Provide the (X, Y) coordinate of the cell's center where the given text is located.  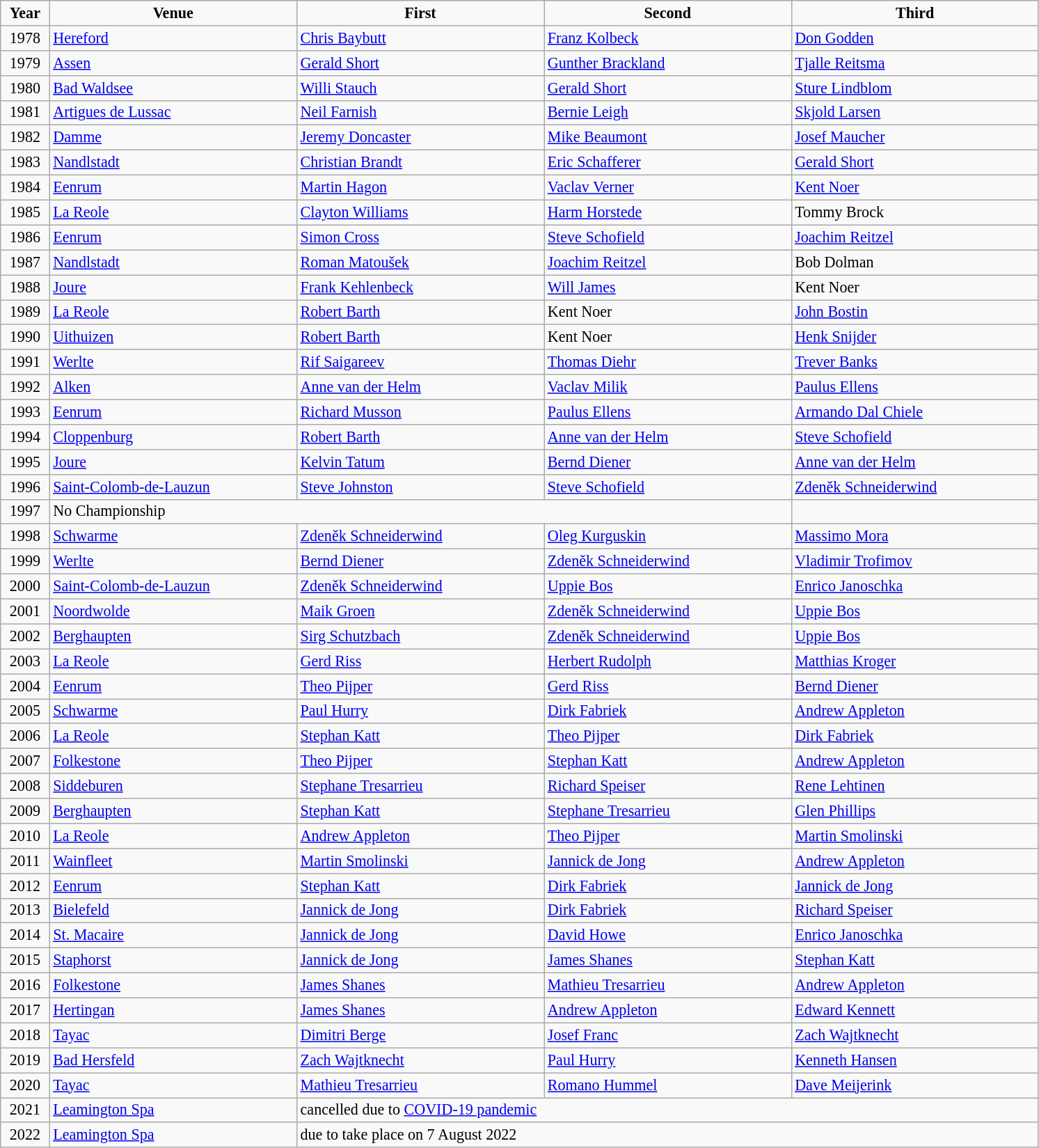
1998 (25, 537)
Harm Horstede (668, 212)
2008 (25, 786)
Will James (668, 287)
John Bostin (914, 312)
Vaclav Milik (668, 387)
Roman Matoušek (420, 262)
2018 (25, 1035)
Dimitri Berge (420, 1035)
Chris Baybutt (420, 38)
Sture Lindblom (914, 88)
Third (914, 13)
Rene Lehtinen (914, 786)
First (420, 13)
1986 (25, 237)
1981 (25, 113)
Clayton Williams (420, 212)
1996 (25, 487)
Venue (173, 13)
Kenneth Hansen (914, 1060)
Herbert Rudolph (668, 661)
2010 (25, 835)
1999 (25, 561)
2017 (25, 1010)
1993 (25, 411)
Bad Waldsee (173, 88)
Bad Hersfeld (173, 1060)
Glen Phillips (914, 810)
2009 (25, 810)
Matthias Kroger (914, 661)
Willi Stauch (420, 88)
Henk Snijder (914, 337)
Frank Kehlenbeck (420, 287)
Maik Groen (420, 611)
2000 (25, 586)
Franz Kolbeck (668, 38)
2006 (25, 736)
Oleg Kurguskin (668, 537)
Armando Dal Chiele (914, 411)
1988 (25, 287)
2013 (25, 911)
St. Macaire (173, 936)
2020 (25, 1085)
1985 (25, 212)
Bob Dolman (914, 262)
1983 (25, 162)
Year (25, 13)
1989 (25, 312)
2011 (25, 860)
Assen (173, 63)
2022 (25, 1135)
Steve Johnston (420, 487)
Neil Farnish (420, 113)
2005 (25, 711)
Siddeburen (173, 786)
Trever Banks (914, 362)
Hereford (173, 38)
due to take place on 7 August 2022 (667, 1135)
Edward Kennett (914, 1010)
Massimo Mora (914, 537)
Thomas Diehr (668, 362)
1978 (25, 38)
Second (668, 13)
Gunther Brackland (668, 63)
2001 (25, 611)
Noordwolde (173, 611)
Skjold Larsen (914, 113)
Mike Beaumont (668, 138)
1991 (25, 362)
Alken (173, 387)
1990 (25, 337)
Sirg Schutzbach (420, 636)
Tjalle Reitsma (914, 63)
2002 (25, 636)
2004 (25, 686)
Bernie Leigh (668, 113)
1984 (25, 187)
Staphorst (173, 960)
1992 (25, 387)
Rif Saigareev (420, 362)
Hertingan (173, 1010)
Richard Musson (420, 411)
Kelvin Tatum (420, 462)
Artigues de Lussac (173, 113)
2003 (25, 661)
2019 (25, 1060)
Martin Hagon (420, 187)
1982 (25, 138)
2016 (25, 985)
Damme (173, 138)
Wainfleet (173, 860)
1979 (25, 63)
2021 (25, 1110)
Vladimir Trofimov (914, 561)
Josef Maucher (914, 138)
2007 (25, 761)
Jeremy Doncaster (420, 138)
Eric Schafferer (668, 162)
Bielefeld (173, 911)
Cloppenburg (173, 437)
Don Godden (914, 38)
1997 (25, 512)
1987 (25, 262)
Simon Cross (420, 237)
2012 (25, 886)
1994 (25, 437)
Romano Hummel (668, 1085)
1995 (25, 462)
David Howe (668, 936)
2015 (25, 960)
Vaclav Verner (668, 187)
Josef Franc (668, 1035)
1980 (25, 88)
2014 (25, 936)
Christian Brandt (420, 162)
cancelled due to COVID-19 pandemic (667, 1110)
Tommy Brock (914, 212)
Uithuizen (173, 337)
No Championship (420, 512)
Dave Meijerink (914, 1085)
